Find where the given text appears and provide that cell's center as [x, y] coordinate. 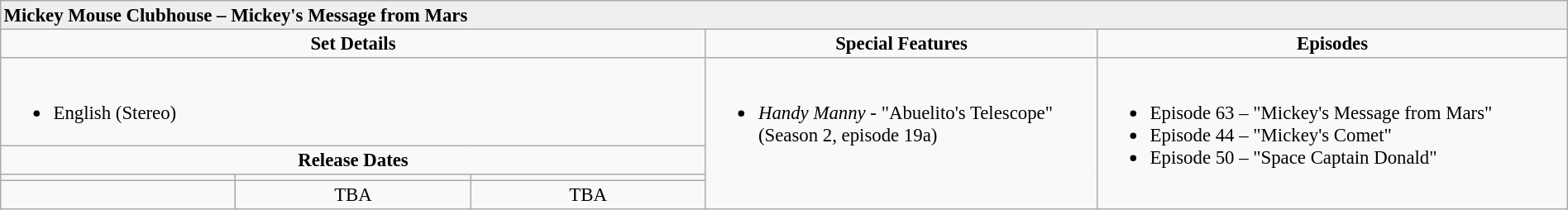
Release Dates [353, 160]
English (Stereo) [353, 103]
Episodes [1332, 43]
Special Features [901, 43]
Handy Manny - "Abuelito's Telescope" (Season 2, episode 19a) [901, 134]
Mickey Mouse Clubhouse – Mickey's Message from Mars [784, 15]
Set Details [353, 43]
Episode 63 – "Mickey's Message from Mars"Episode 44 – "Mickey's Comet"Episode 50 – "Space Captain Donald" [1332, 134]
